Output the [X, Y] coordinate of the center of the cell containing the given text.  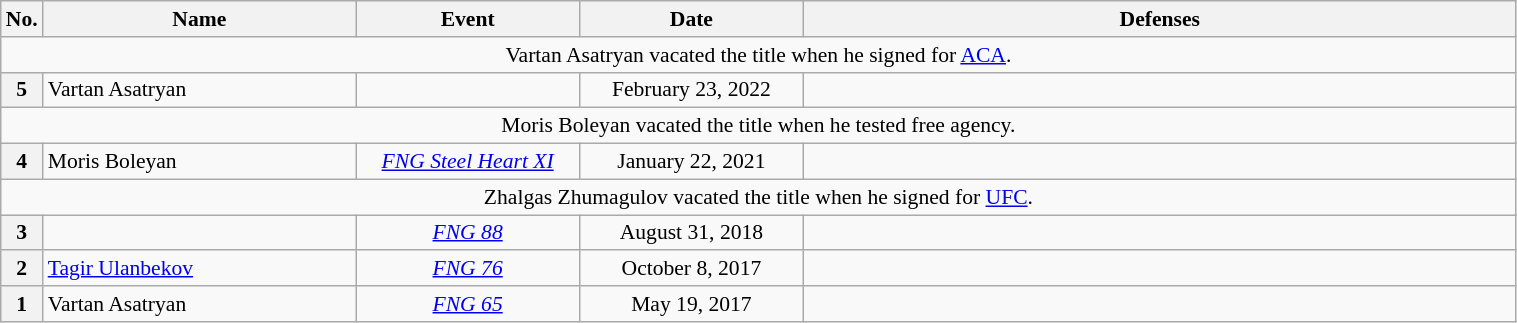
January 22, 2021 [691, 162]
Date [691, 19]
August 31, 2018 [691, 233]
FNG 88 [468, 233]
Event [468, 19]
Moris Boleyan [200, 162]
October 8, 2017 [691, 269]
Vartan Asatryan vacated the title when he signed for ACA. [758, 55]
Defenses [1160, 19]
5 [22, 90]
1 [22, 304]
2 [22, 269]
Moris Boleyan vacated the title when he tested free agency. [758, 126]
May 19, 2017 [691, 304]
3 [22, 233]
Name [200, 19]
No. [22, 19]
February 23, 2022 [691, 90]
Zhalgas Zhumagulov vacated the title when he signed for UFC. [758, 197]
FNG 65 [468, 304]
FNG Steel Heart XI [468, 162]
4 [22, 162]
FNG 76 [468, 269]
Tagir Ulanbekov [200, 269]
